Return (x, y) of the center of cell containing provided text 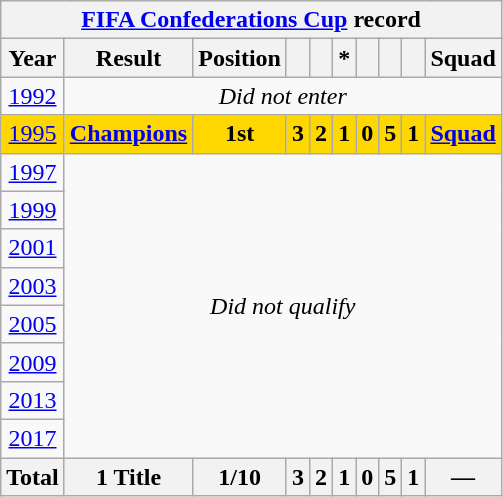
Position (240, 58)
1/10 (240, 477)
Total (33, 477)
Did not enter (282, 96)
Year (33, 58)
2013 (33, 400)
2005 (33, 324)
1999 (33, 210)
2001 (33, 248)
2009 (33, 362)
* (344, 58)
1997 (33, 172)
1st (240, 134)
2003 (33, 286)
Champions (128, 134)
1992 (33, 96)
Result (128, 58)
— (463, 477)
1995 (33, 134)
Did not qualify (282, 305)
1 Title (128, 477)
2017 (33, 438)
FIFA Confederations Cup record (252, 20)
